Output the [x, y] coordinate of the center of the cell containing the given text.  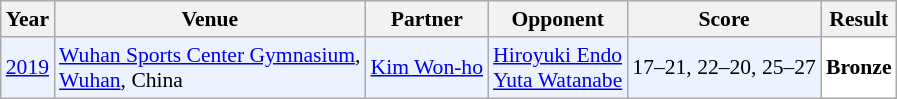
Kim Won-ho [428, 68]
Opponent [558, 19]
Year [28, 19]
2019 [28, 68]
Venue [210, 19]
17–21, 22–20, 25–27 [724, 68]
Bronze [859, 68]
Partner [428, 19]
Result [859, 19]
Wuhan Sports Center Gymnasium,Wuhan, China [210, 68]
Score [724, 19]
Hiroyuki Endo Yuta Watanabe [558, 68]
